Determine the [X, Y] coordinate at the center of the cell enclosing the given text.  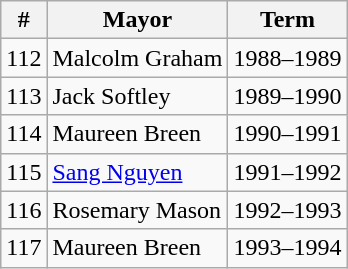
Sang Nguyen [138, 172]
# [24, 20]
1989–1990 [288, 96]
116 [24, 210]
117 [24, 248]
112 [24, 58]
Rosemary Mason [138, 210]
Mayor [138, 20]
114 [24, 134]
Term [288, 20]
1991–1992 [288, 172]
Malcolm Graham [138, 58]
1993–1994 [288, 248]
113 [24, 96]
1988–1989 [288, 58]
1990–1991 [288, 134]
1992–1993 [288, 210]
Jack Softley [138, 96]
115 [24, 172]
